Detect which cell encompasses the target text, then output its (x, y) center coordinate. 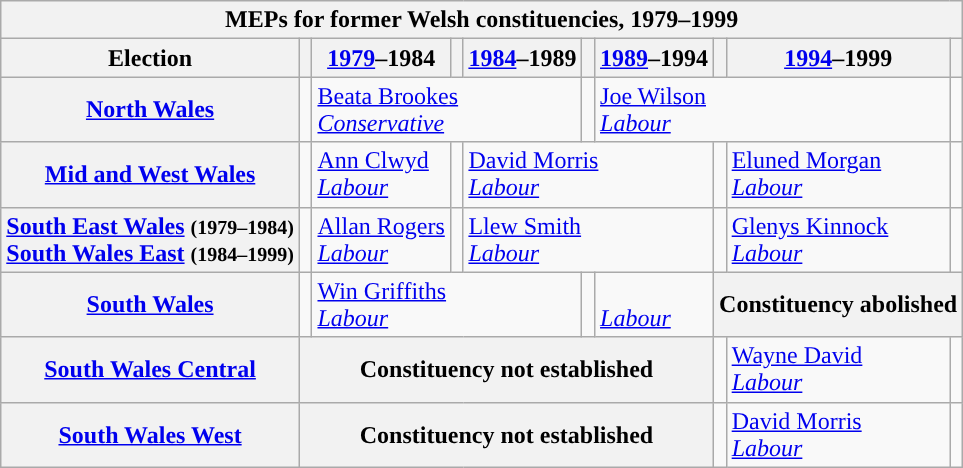
Mid and West Wales (150, 174)
1984–1989 (522, 58)
Allan RogersLabour (381, 240)
1979–1984 (381, 58)
Labour (654, 304)
MEPs for former Welsh constituencies, 1979–1999 (482, 20)
Ann ClwydLabour (381, 174)
Constituency abolished (838, 304)
South Wales (150, 304)
Beata BrookesConservative (447, 110)
Llew SmithLabour (588, 240)
Wayne DavidLabour (838, 370)
1994–1999 (838, 58)
Election (150, 58)
Eluned MorganLabour (838, 174)
South Wales Central (150, 370)
1989–1994 (654, 58)
Joe WilsonLabour (773, 110)
Glenys KinnockLabour (838, 240)
Win GriffithsLabour (447, 304)
North Wales (150, 110)
South Wales West (150, 434)
South East Wales (1979–1984)South Wales East (1984–1999) (150, 240)
